Pinpoint the cell where the given text exists, returning its [X, Y] midpoint coordinate. 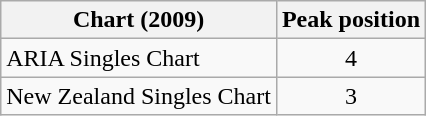
Peak position [350, 20]
New Zealand Singles Chart [139, 96]
3 [350, 96]
ARIA Singles Chart [139, 58]
4 [350, 58]
Chart (2009) [139, 20]
